From the cell containing the given text, extract its center point as [X, Y] coordinate. 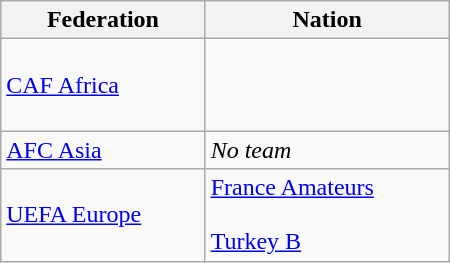
CAF Africa [103, 85]
UEFA Europe [103, 215]
No team [327, 150]
AFC Asia [103, 150]
France Amateurs Turkey B [327, 215]
Nation [327, 20]
Federation [103, 20]
